Detect which cell encompasses the target text, then output its [x, y] center coordinate. 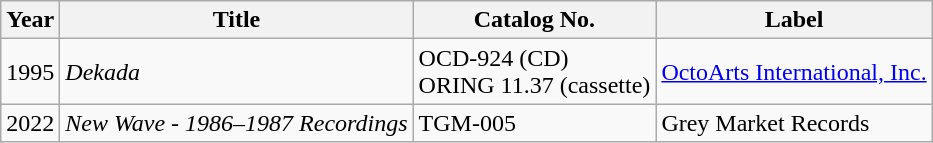
OctoArts International, Inc. [794, 72]
Title [236, 20]
TGM-005 [534, 123]
Dekada [236, 72]
Catalog No. [534, 20]
OCD-924 (CD)ORING 11.37 (cassette) [534, 72]
New Wave - 1986–1987 Recordings [236, 123]
1995 [30, 72]
Year [30, 20]
Grey Market Records [794, 123]
Label [794, 20]
2022 [30, 123]
